Return the [X, Y] coordinate for the center point of the cell that contains the specified text.  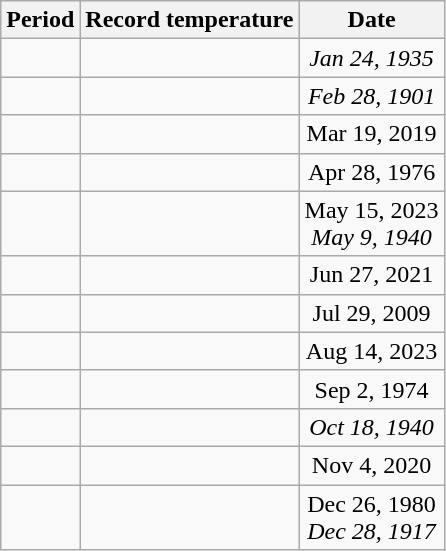
Record temperature [190, 20]
Period [40, 20]
Aug 14, 2023 [372, 351]
Oct 18, 1940 [372, 427]
Feb 28, 1901 [372, 96]
Nov 4, 2020 [372, 465]
Apr 28, 1976 [372, 172]
Mar 19, 2019 [372, 134]
Jan 24, 1935 [372, 58]
Date [372, 20]
Dec 26, 1980Dec 28, 1917 [372, 516]
May 15, 2023 May 9, 1940 [372, 224]
Jul 29, 2009 [372, 313]
Jun 27, 2021 [372, 275]
Sep 2, 1974 [372, 389]
